Find where the given text appears and provide that cell's center as [X, Y] coordinate. 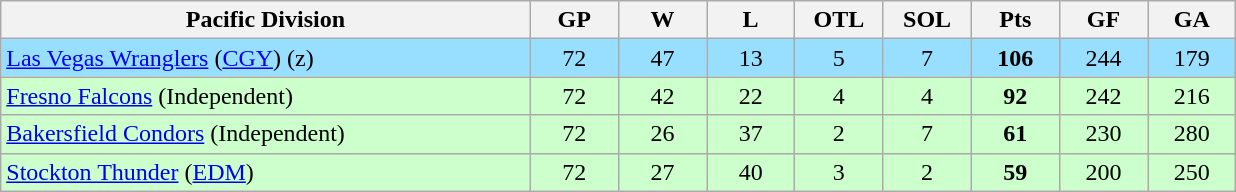
42 [662, 96]
Pacific Division [266, 20]
47 [662, 58]
106 [1015, 58]
27 [662, 172]
59 [1015, 172]
61 [1015, 134]
40 [751, 172]
3 [839, 172]
Fresno Falcons (Independent) [266, 96]
242 [1103, 96]
SOL [927, 20]
37 [751, 134]
92 [1015, 96]
L [751, 20]
13 [751, 58]
5 [839, 58]
250 [1192, 172]
26 [662, 134]
280 [1192, 134]
22 [751, 96]
Stockton Thunder (EDM) [266, 172]
GP [574, 20]
200 [1103, 172]
W [662, 20]
Las Vegas Wranglers (CGY) (z) [266, 58]
Pts [1015, 20]
OTL [839, 20]
244 [1103, 58]
230 [1103, 134]
Bakersfield Condors (Independent) [266, 134]
GF [1103, 20]
GA [1192, 20]
216 [1192, 96]
179 [1192, 58]
